Provide the (X, Y) coordinate of the cell's center where the given text is located.  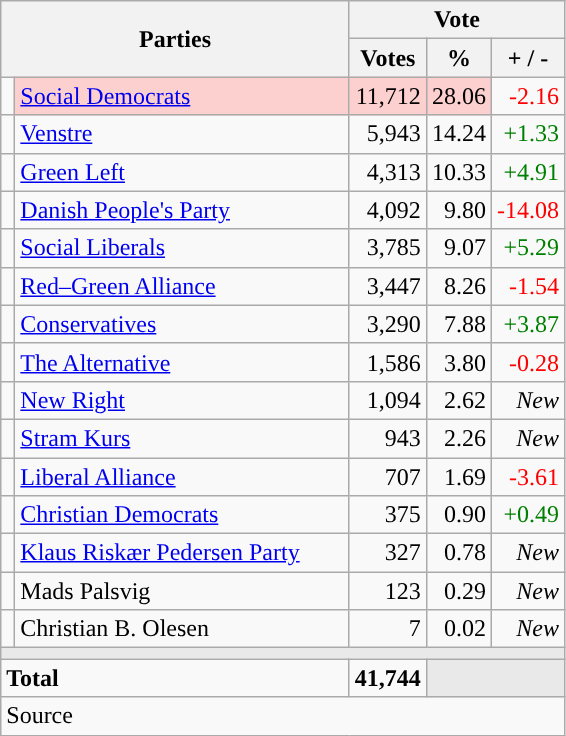
+0.49 (528, 515)
Total (176, 678)
9.07 (458, 248)
Red–Green Alliance (182, 286)
10.33 (458, 172)
-14.08 (528, 210)
1,586 (388, 362)
123 (388, 591)
375 (388, 515)
Parties (176, 39)
+ / - (528, 58)
Conservatives (182, 324)
327 (388, 553)
Source (283, 716)
707 (388, 477)
7 (388, 629)
+5.29 (528, 248)
Votes (388, 58)
+4.91 (528, 172)
% (458, 58)
2.26 (458, 438)
Green Left (182, 172)
28.06 (458, 96)
+3.87 (528, 324)
Mads Palsvig (182, 591)
41,744 (388, 678)
11,712 (388, 96)
The Alternative (182, 362)
943 (388, 438)
2.62 (458, 400)
-0.28 (528, 362)
3,290 (388, 324)
Christian B. Olesen (182, 629)
3,447 (388, 286)
3.80 (458, 362)
-2.16 (528, 96)
+1.33 (528, 134)
0.78 (458, 553)
Vote (456, 20)
Klaus Riskær Pedersen Party (182, 553)
1.69 (458, 477)
Christian Democrats (182, 515)
Stram Kurs (182, 438)
7.88 (458, 324)
1,094 (388, 400)
0.29 (458, 591)
-3.61 (528, 477)
9.80 (458, 210)
0.02 (458, 629)
Danish People's Party (182, 210)
New Right (182, 400)
Venstre (182, 134)
8.26 (458, 286)
Social Democrats (182, 96)
14.24 (458, 134)
4,092 (388, 210)
0.90 (458, 515)
5,943 (388, 134)
-1.54 (528, 286)
4,313 (388, 172)
3,785 (388, 248)
Social Liberals (182, 248)
Liberal Alliance (182, 477)
